Locate the cell with the specified text and output its [X, Y] center coordinate. 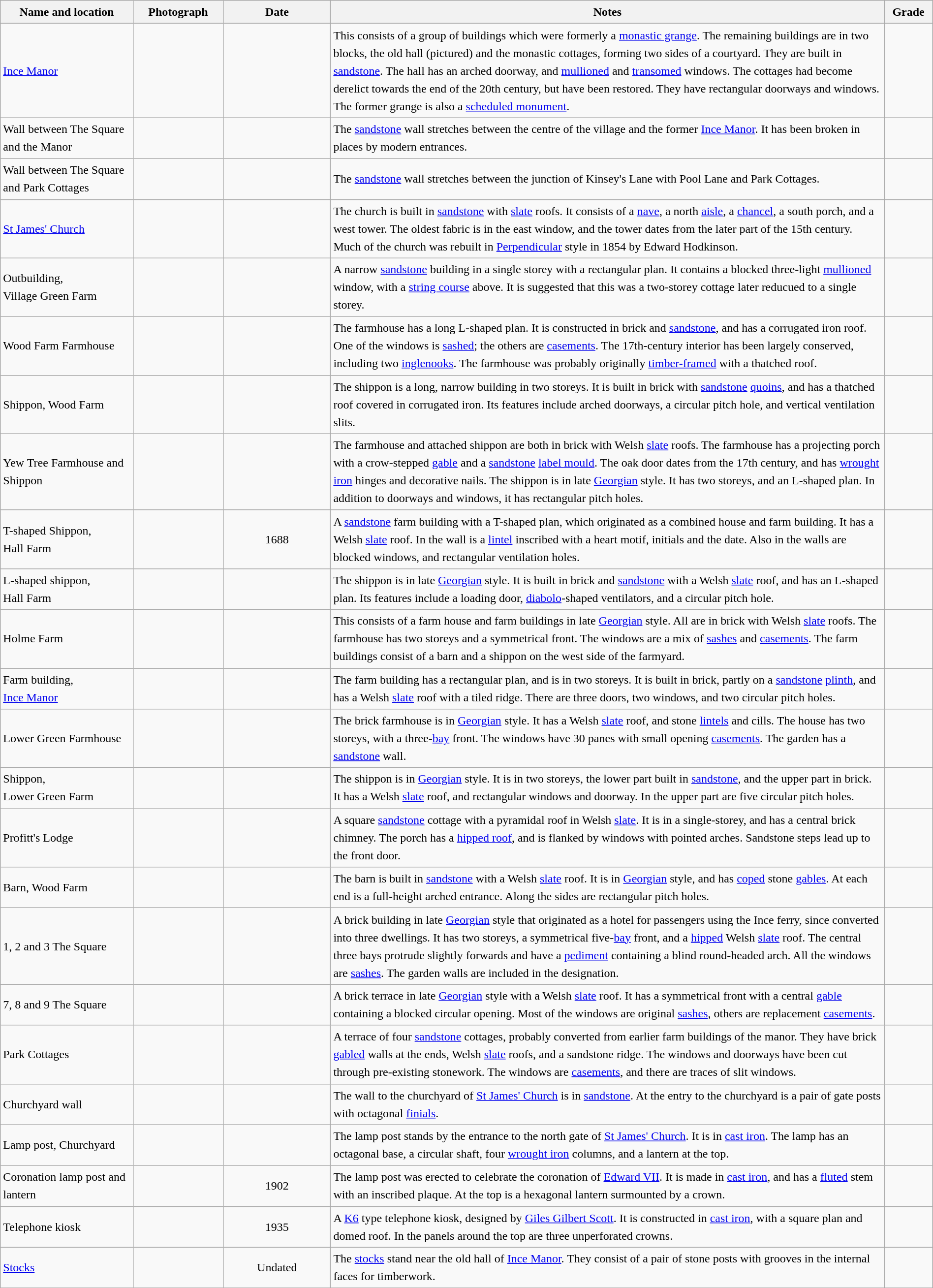
L-shaped shippon,Hall Farm [67, 589]
Barn, Wood Farm [67, 888]
Wall between The Square and Park Cottages [67, 179]
1902 [277, 1186]
Shippon, Wood Farm [67, 405]
Notes [607, 12]
Name and location [67, 12]
Coronation lamp post and lantern [67, 1186]
T-shaped Shippon,Hall Farm [67, 539]
Wood Farm Farmhouse [67, 346]
Grade [908, 12]
Lamp post, Churchyard [67, 1145]
Stocks [67, 1268]
Yew Tree Farmhouse and Shippon [67, 471]
Profitt's Lodge [67, 838]
7, 8 and 9 The Square [67, 1005]
Ince Manor [67, 71]
Undated [277, 1268]
Shippon,Lower Green Farm [67, 788]
Wall between The Square and the Manor [67, 138]
The sandstone wall stretches between the junction of Kinsey's Lane with Pool Lane and Park Cottages. [607, 179]
St James' Church [67, 228]
Farm building,Ince Manor [67, 689]
Telephone kiosk [67, 1226]
Photograph [178, 12]
The wall to the churchyard of St James' Church is in sandstone. At the entry to the churchyard is a pair of gate posts with octagonal finials. [607, 1104]
The sandstone wall stretches between the centre of the village and the former Ince Manor. It has been broken in places by modern entrances. [607, 138]
Park Cottages [67, 1054]
1, 2 and 3 The Square [67, 946]
1935 [277, 1226]
Lower Green Farmhouse [67, 738]
Churchyard wall [67, 1104]
Date [277, 12]
Holme Farm [67, 639]
1688 [277, 539]
Outbuilding,Village Green Farm [67, 287]
The stocks stand near the old hall of Ince Manor. They consist of a pair of stone posts with grooves in the internal faces for timberwork. [607, 1268]
